Extract the [X, Y] coordinate from the center of the cell holding the provided text.  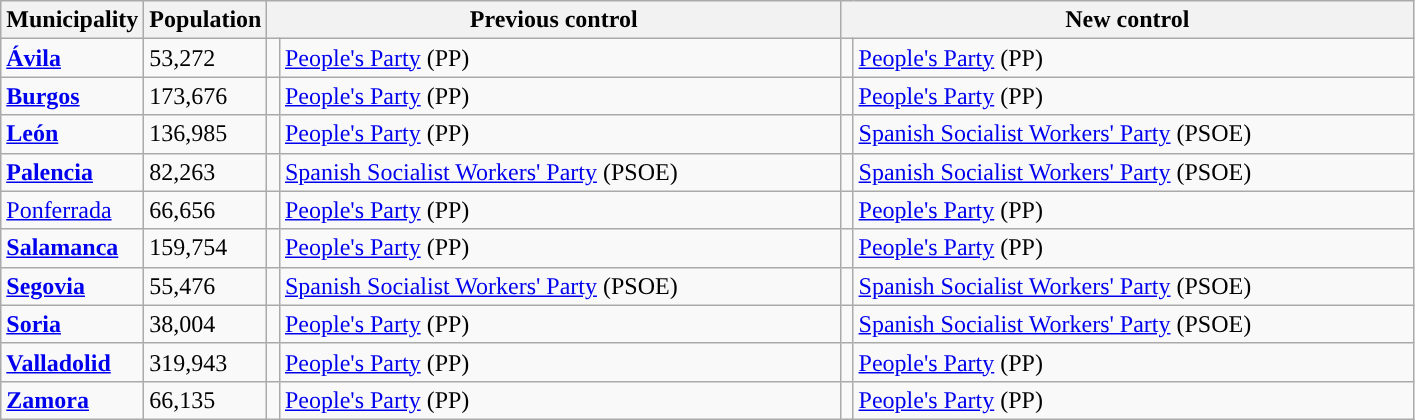
Ávila [72, 58]
Soria [72, 324]
Segovia [72, 286]
66,135 [206, 400]
53,272 [206, 58]
Ponferrada [72, 210]
55,476 [206, 286]
Municipality [72, 20]
Salamanca [72, 248]
Previous control [554, 20]
82,263 [206, 172]
66,656 [206, 210]
León [72, 134]
159,754 [206, 248]
38,004 [206, 324]
Valladolid [72, 362]
Burgos [72, 96]
New control [1127, 20]
Population [206, 20]
173,676 [206, 96]
Palencia [72, 172]
Zamora [72, 400]
136,985 [206, 134]
319,943 [206, 362]
